Pinpoint the cell where the given text exists, returning its [X, Y] midpoint coordinate. 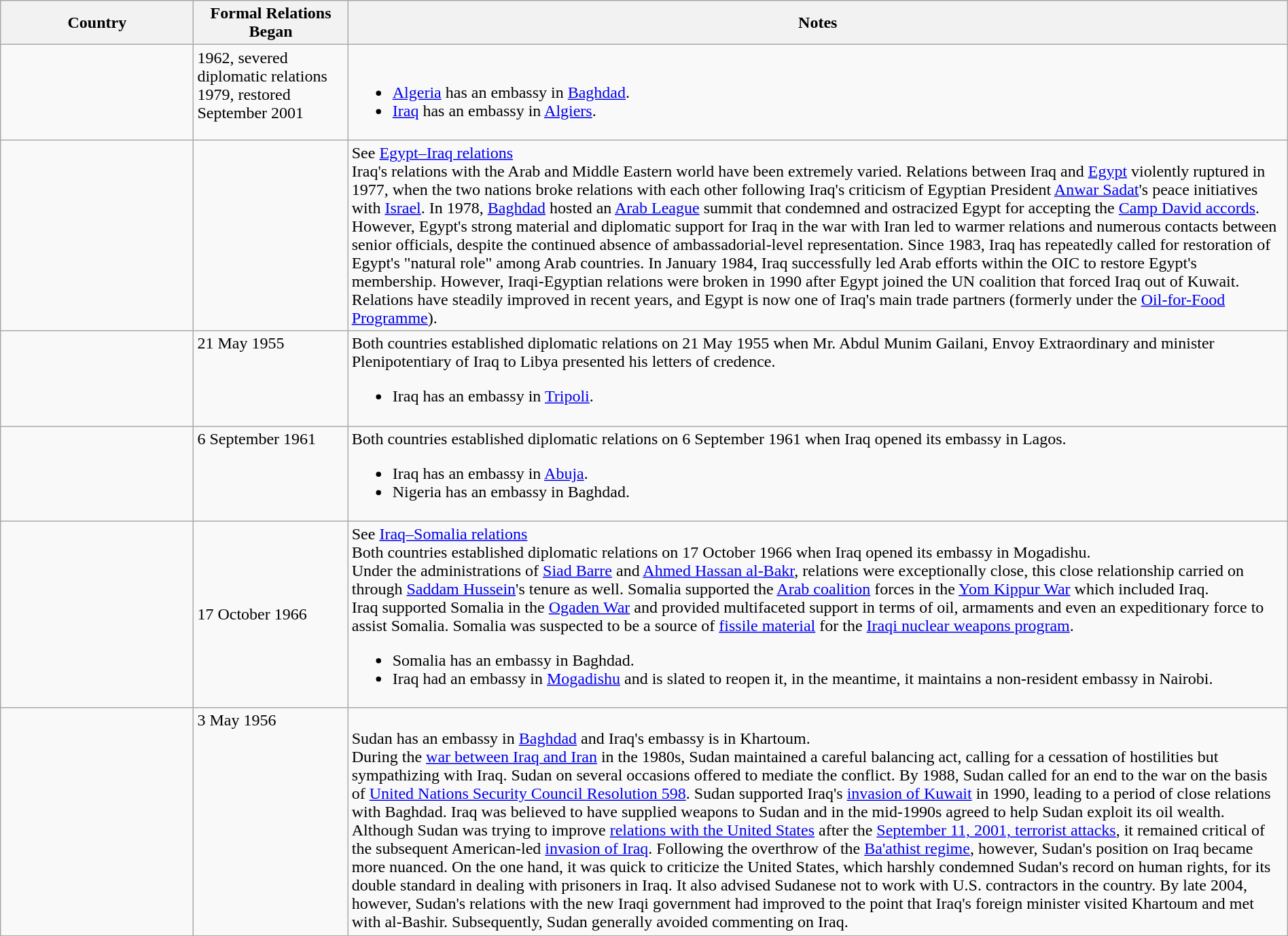
17 October 1966 [270, 614]
Country [97, 23]
21 May 1955 [270, 378]
3 May 1956 [270, 822]
Formal Relations Began [270, 23]
Algeria has an embassy in Baghdad.Iraq has an embassy in Algiers. [818, 92]
1962, severed diplomatic relations 1979, restored September 2001 [270, 92]
6 September 1961 [270, 473]
Notes [818, 23]
